Search for the cell housing the specified text and yield its (X, Y) center coordinate. 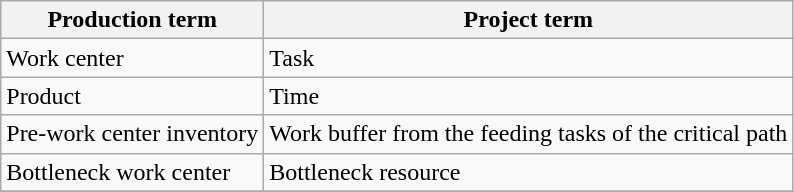
Time (528, 96)
Work buffer from the feeding tasks of the critical path (528, 134)
Task (528, 58)
Bottleneck work center (132, 172)
Product (132, 96)
Project term (528, 20)
Bottleneck resource (528, 172)
Work center (132, 58)
Pre-work center inventory (132, 134)
Production term (132, 20)
